Return (X, Y) of the center of cell containing provided text 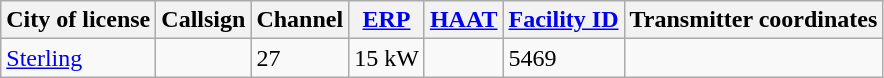
5469 (564, 58)
City of license (78, 20)
27 (300, 58)
15 kW (387, 58)
Facility ID (564, 20)
Sterling (78, 58)
ERP (387, 20)
Transmitter coordinates (754, 20)
Channel (300, 20)
Callsign (204, 20)
HAAT (464, 20)
